Locate the cell with the specified text and output its [X, Y] center coordinate. 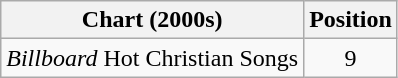
9 [351, 58]
Chart (2000s) [152, 20]
Position [351, 20]
Billboard Hot Christian Songs [152, 58]
